Output the [x, y] coordinate of the center of the cell containing the given text.  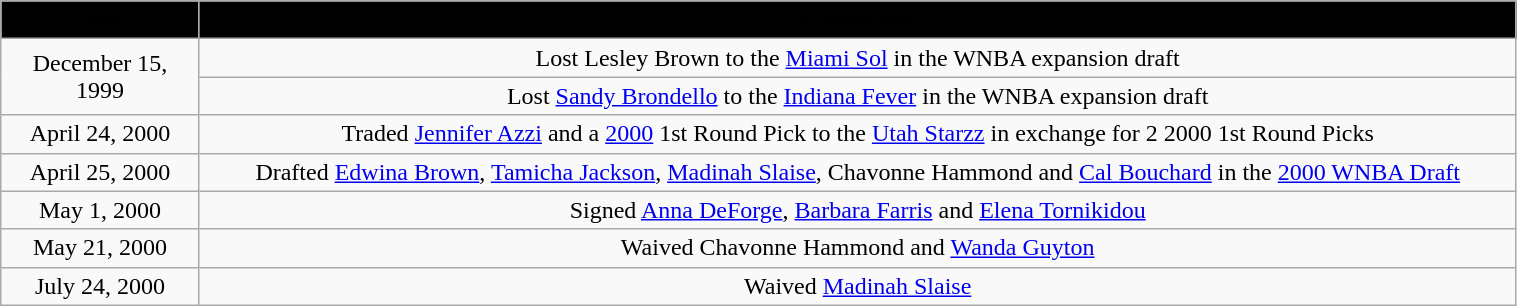
Signed Anna DeForge, Barbara Farris and Elena Tornikidou [858, 210]
Traded Jennifer Azzi and a 2000 1st Round Pick to the Utah Starzz in exchange for 2 2000 1st Round Picks [858, 134]
April 24, 2000 [100, 134]
Waived Madinah Slaise [858, 286]
Date [100, 20]
Transaction [858, 20]
April 25, 2000 [100, 172]
May 1, 2000 [100, 210]
Drafted Edwina Brown, Tamicha Jackson, Madinah Slaise, Chavonne Hammond and Cal Bouchard in the 2000 WNBA Draft [858, 172]
May 21, 2000 [100, 248]
Lost Sandy Brondello to the Indiana Fever in the WNBA expansion draft [858, 96]
Lost Lesley Brown to the Miami Sol in the WNBA expansion draft [858, 58]
July 24, 2000 [100, 286]
Waived Chavonne Hammond and Wanda Guyton [858, 248]
December 15, 1999 [100, 77]
